Provide the [x, y] coordinate of the cell's center where the given text is located.  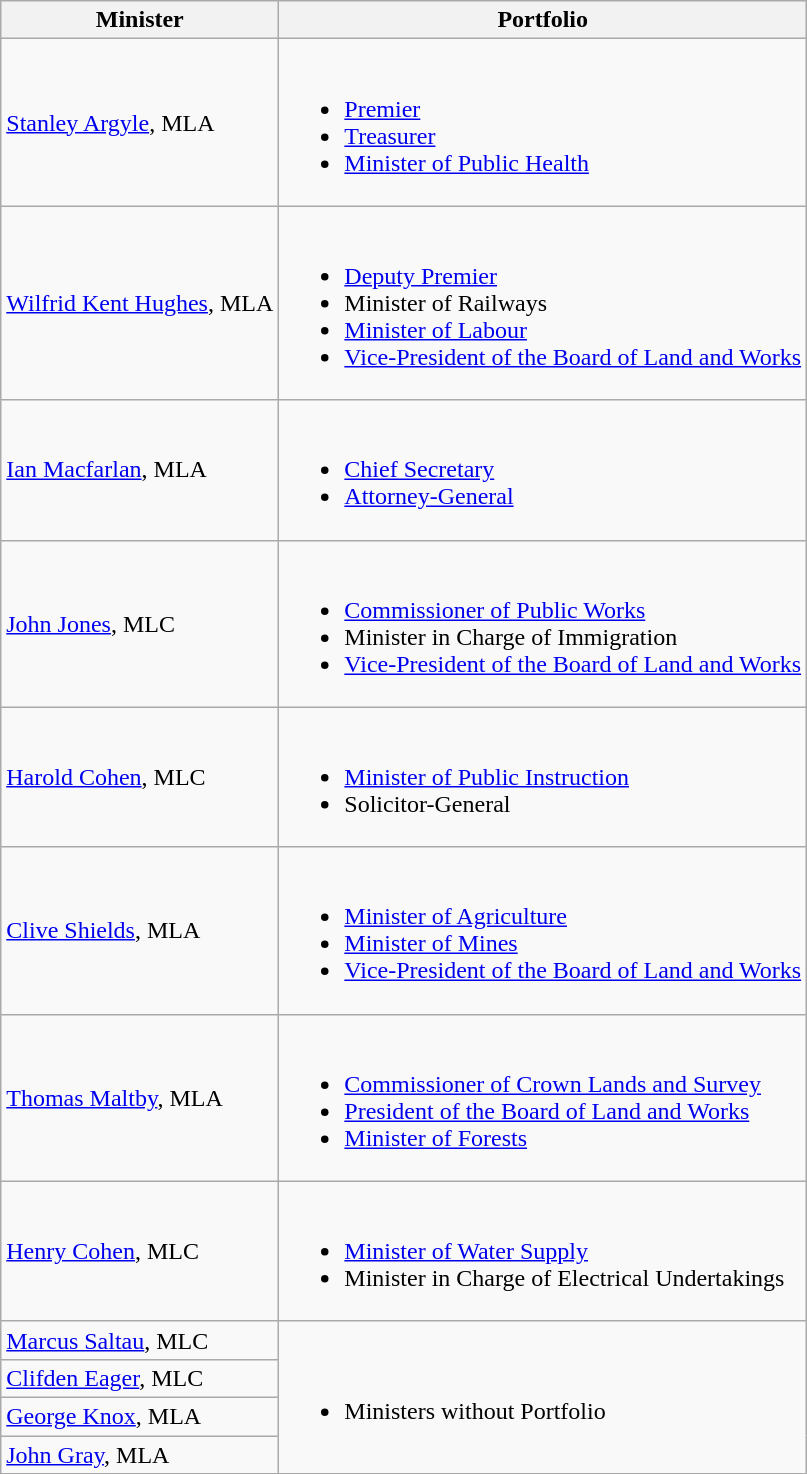
Portfolio [543, 20]
Marcus Saltau, MLC [140, 1340]
Henry Cohen, MLC [140, 1251]
George Knox, MLA [140, 1416]
Thomas Maltby, MLA [140, 1098]
Ministers without Portfolio [543, 1397]
John Gray, MLA [140, 1455]
Commissioner of Public WorksMinister in Charge of ImmigrationVice-President of the Board of Land and Works [543, 624]
Ian Macfarlan, MLA [140, 470]
Stanley Argyle, MLA [140, 122]
Minister [140, 20]
Clive Shields, MLA [140, 930]
Minister of Public InstructionSolicitor-General [543, 777]
Minister of AgricultureMinister of MinesVice-President of the Board of Land and Works [543, 930]
Chief SecretaryAttorney-General [543, 470]
Clifden Eager, MLC [140, 1378]
Wilfrid Kent Hughes, MLA [140, 303]
PremierTreasurerMinister of Public Health [543, 122]
Harold Cohen, MLC [140, 777]
Deputy PremierMinister of RailwaysMinister of LabourVice-President of the Board of Land and Works [543, 303]
Minister of Water SupplyMinister in Charge of Electrical Undertakings [543, 1251]
Commissioner of Crown Lands and SurveyPresident of the Board of Land and WorksMinister of Forests [543, 1098]
John Jones, MLC [140, 624]
